Scan for the cell matching the given text and deliver its [x, y] coordinate at center. 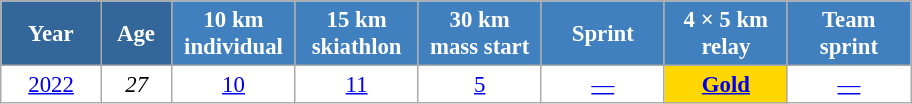
10 km individual [234, 34]
11 [356, 85]
Gold [726, 85]
2022 [52, 85]
5 [480, 85]
Sprint [602, 34]
10 [234, 85]
Team sprint [848, 34]
30 km mass start [480, 34]
15 km skiathlon [356, 34]
4 × 5 km relay [726, 34]
27 [136, 85]
Age [136, 34]
Year [52, 34]
